Locate the cell with the specified text and output its [X, Y] center coordinate. 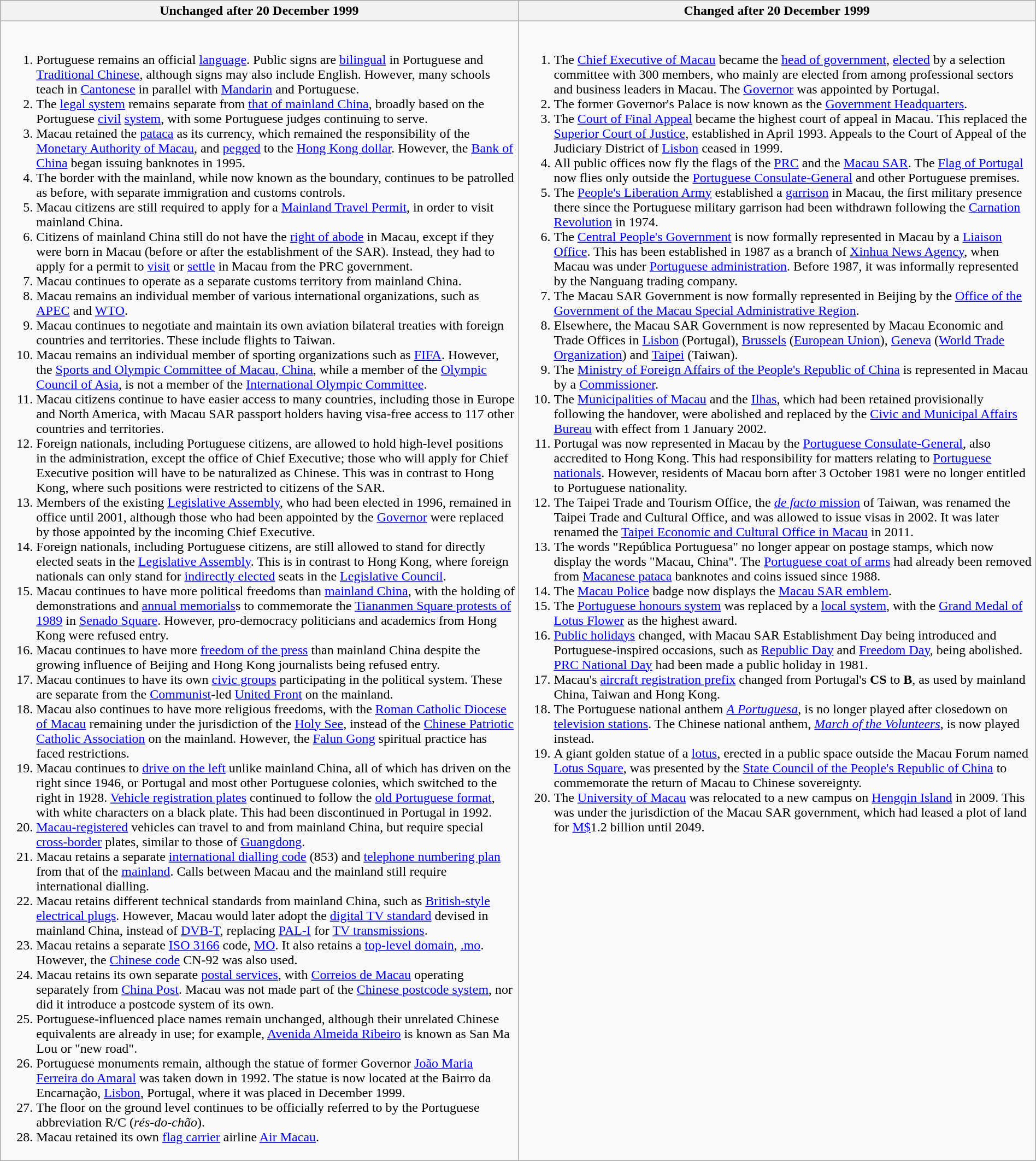
Changed after 20 December 1999 [777, 11]
Unchanged after 20 December 1999 [259, 11]
